Capture the cell that displays the provided text and extract its [x, y] central coordinate. 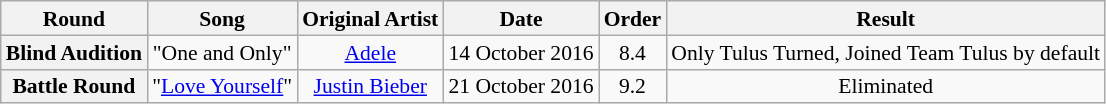
Battle Round [74, 86]
Justin Bieber [370, 86]
"One and Only" [222, 52]
Blind Audition [74, 52]
Adele [370, 52]
Original Artist [370, 18]
Song [222, 18]
14 October 2016 [520, 52]
Only Tulus Turned, Joined Team Tulus by default [886, 52]
Order [633, 18]
8.4 [633, 52]
"Love Yourself" [222, 86]
9.2 [633, 86]
Date [520, 18]
Result [886, 18]
21 October 2016 [520, 86]
Round [74, 18]
Eliminated [886, 86]
